For the text-containing cell, return its midpoint in [x, y] coordinate format. 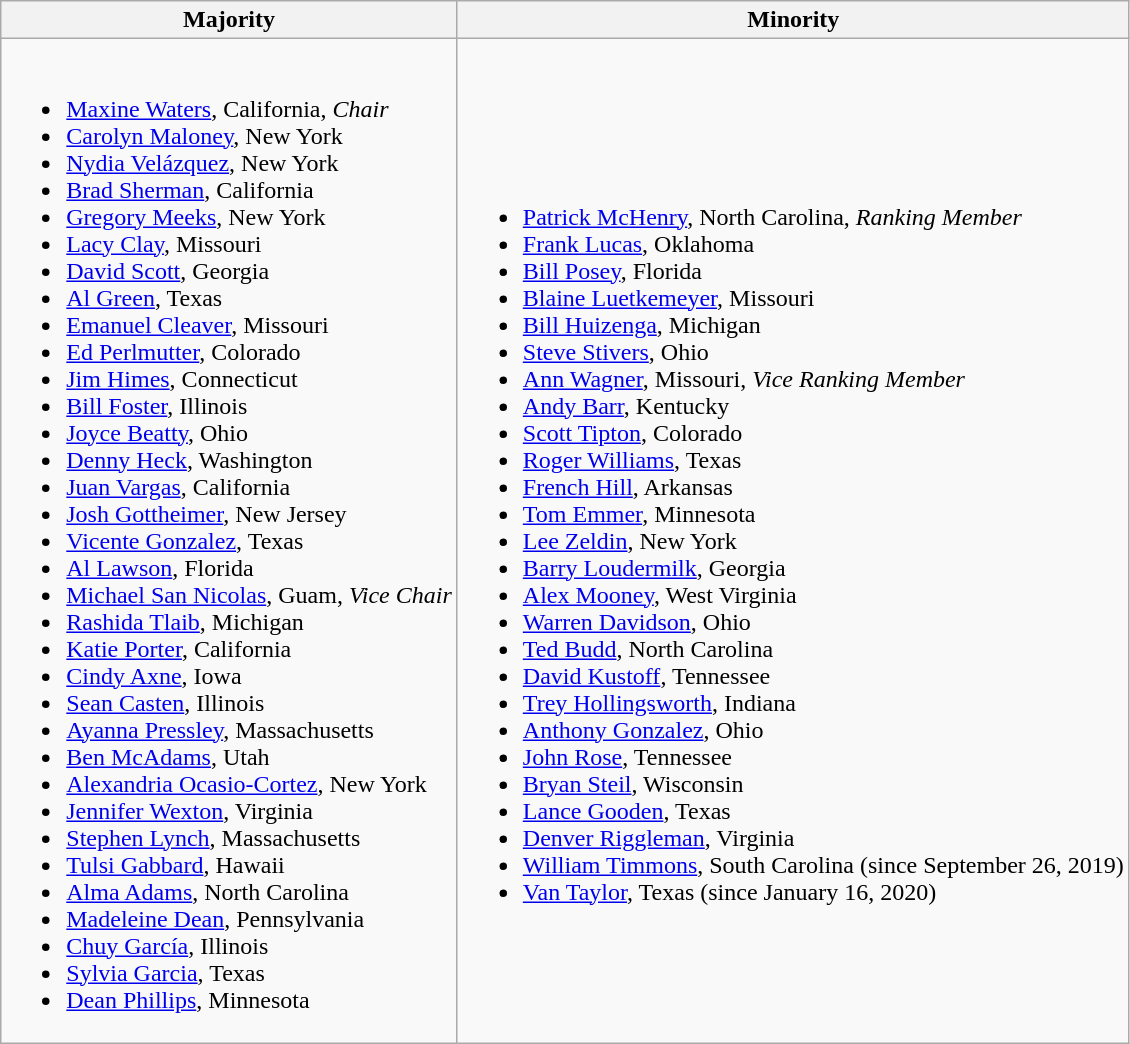
Majority [230, 20]
Minority [793, 20]
